Output the [x, y] coordinate of the center of the cell containing the given text.  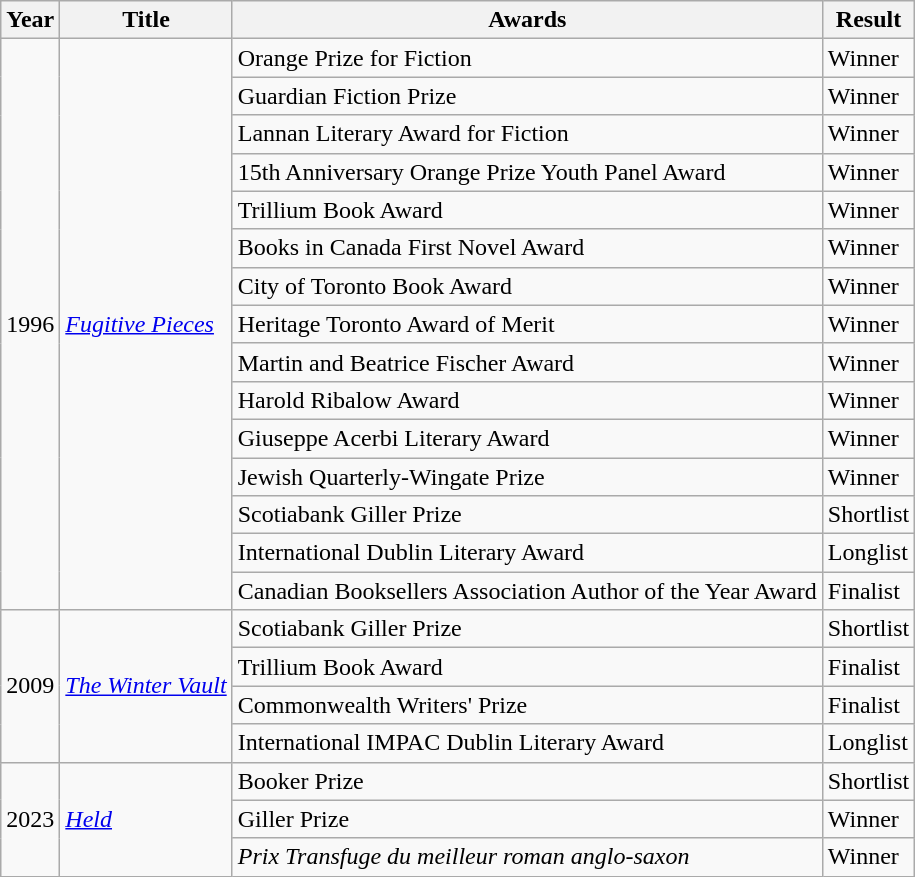
Orange Prize for Fiction [527, 58]
Prix Transfuge du meilleur roman anglo-saxon [527, 857]
Giuseppe Acerbi Literary Award [527, 438]
Harold Ribalow Award [527, 400]
Booker Prize [527, 781]
2023 [30, 819]
2009 [30, 686]
Fugitive Pieces [146, 324]
Year [30, 20]
Giller Prize [527, 819]
Held [146, 819]
The Winter Vault [146, 686]
Canadian Booksellers Association Author of the Year Award [527, 591]
1996 [30, 324]
Title [146, 20]
Heritage Toronto Award of Merit [527, 324]
Jewish Quarterly-Wingate Prize [527, 477]
15th Anniversary Orange Prize Youth Panel Award [527, 172]
Lannan Literary Award for Fiction [527, 134]
Books in Canada First Novel Award [527, 248]
City of Toronto Book Award [527, 286]
Martin and Beatrice Fischer Award [527, 362]
Result [868, 20]
Awards [527, 20]
Commonwealth Writers' Prize [527, 705]
International IMPAC Dublin Literary Award [527, 743]
International Dublin Literary Award [527, 553]
Guardian Fiction Prize [527, 96]
